Pinpoint the cell where the given text exists, returning its [x, y] midpoint coordinate. 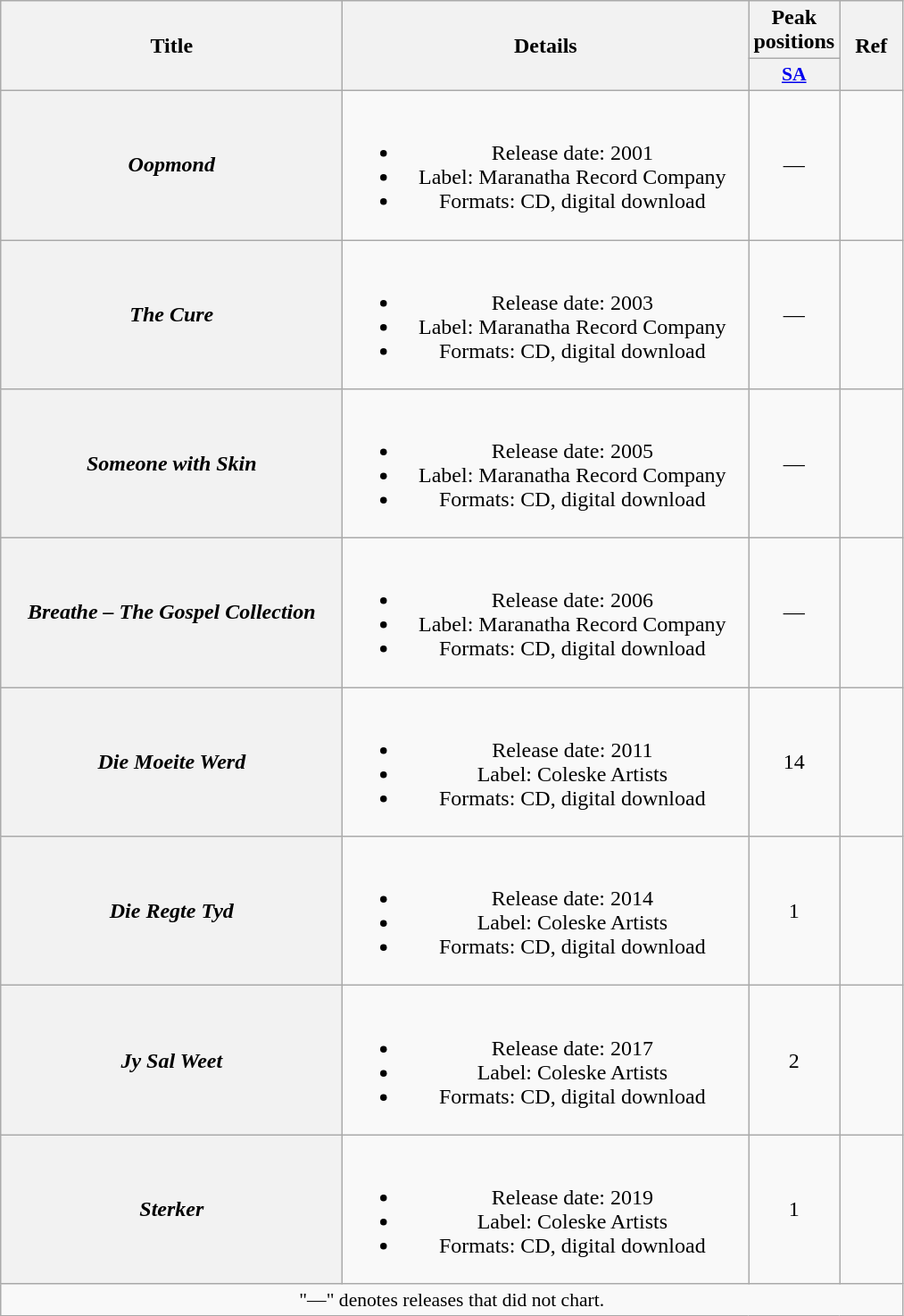
Peak positions [794, 30]
Release date: 2011Label: Coleske ArtistsFormats: CD, digital download [546, 762]
Jy Sal Weet [171, 1061]
Release date: 2006Label: Maranatha Record CompanyFormats: CD, digital download [546, 612]
"—" denotes releases that did not chart. [452, 1300]
Details [546, 46]
The Cure [171, 314]
Breathe – The Gospel Collection [171, 612]
Ref [871, 46]
Title [171, 46]
Release date: 2001Label: Maranatha Record CompanyFormats: CD, digital download [546, 164]
Sterker [171, 1209]
2 [794, 1061]
Someone with Skin [171, 464]
Release date: 2005Label: Maranatha Record CompanyFormats: CD, digital download [546, 464]
Oopmond [171, 164]
Die Regte Tyd [171, 911]
SA [794, 75]
Release date: 2019Label: Coleske ArtistsFormats: CD, digital download [546, 1209]
Release date: 2017Label: Coleske ArtistsFormats: CD, digital download [546, 1061]
Release date: 2014Label: Coleske ArtistsFormats: CD, digital download [546, 911]
Die Moeite Werd [171, 762]
Release date: 2003Label: Maranatha Record CompanyFormats: CD, digital download [546, 314]
14 [794, 762]
